Search for the cell housing the specified text and yield its (X, Y) center coordinate. 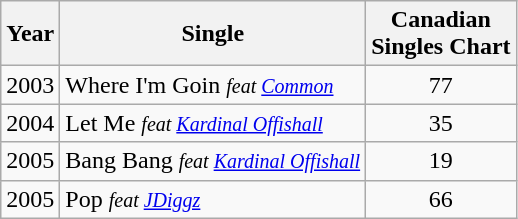
2003 (30, 85)
Where I'm Goin feat Common (213, 85)
2004 (30, 123)
CanadianSingles Chart (441, 34)
19 (441, 161)
77 (441, 85)
35 (441, 123)
Single (213, 34)
Bang Bang feat Kardinal Offishall (213, 161)
Year (30, 34)
66 (441, 199)
Let Me feat Kardinal Offishall (213, 123)
Pop feat JDiggz (213, 199)
